From the cell containing the given text, extract its center point as [X, Y] coordinate. 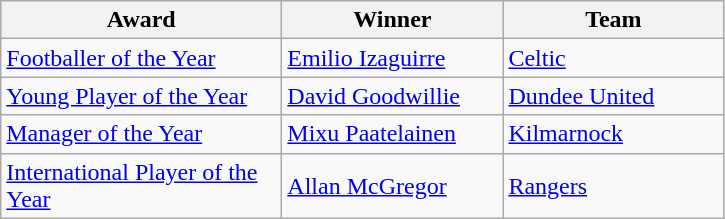
Young Player of the Year [142, 96]
Winner [392, 20]
Team [614, 20]
Kilmarnock [614, 134]
International Player of the Year [142, 186]
Emilio Izaguirre [392, 58]
Celtic [614, 58]
Manager of the Year [142, 134]
Award [142, 20]
Rangers [614, 186]
Mixu Paatelainen [392, 134]
Allan McGregor [392, 186]
David Goodwillie [392, 96]
Dundee United [614, 96]
Footballer of the Year [142, 58]
